Output the [X, Y] coordinate of the center of the cell containing the given text.  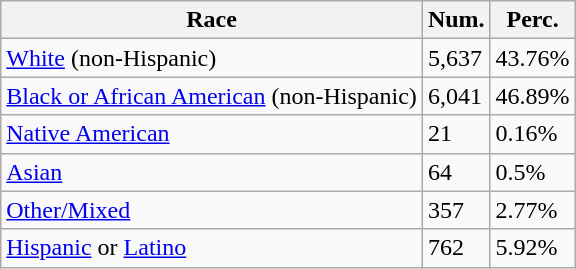
Native American [212, 134]
64 [456, 172]
357 [456, 210]
2.77% [532, 210]
43.76% [532, 58]
Race [212, 20]
White (non-Hispanic) [212, 58]
Asian [212, 172]
46.89% [532, 96]
Black or African American (non-Hispanic) [212, 96]
Hispanic or Latino [212, 248]
Other/Mixed [212, 210]
762 [456, 248]
6,041 [456, 96]
0.5% [532, 172]
Perc. [532, 20]
5,637 [456, 58]
Num. [456, 20]
5.92% [532, 248]
21 [456, 134]
0.16% [532, 134]
